Find where the given text appears and provide that cell's center as (X, Y) coordinate. 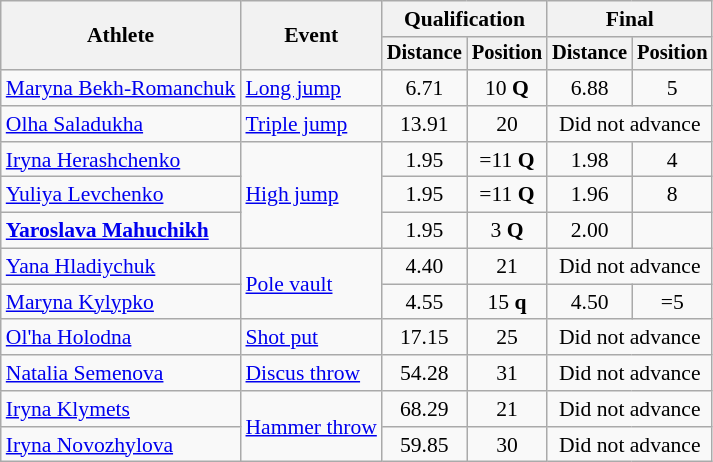
Long jump (310, 88)
Qualification (464, 19)
6.88 (590, 88)
31 (507, 373)
54.28 (424, 373)
10 Q (507, 88)
20 (507, 124)
3 Q (507, 231)
1.98 (590, 160)
4.50 (590, 302)
Yaroslava Mahuchikh (121, 231)
25 (507, 338)
Maryna Bekh-Romanchuk (121, 88)
4.55 (424, 302)
Iryna Klymets (121, 409)
Triple jump (310, 124)
2.00 (590, 231)
4.40 (424, 267)
15 q (507, 302)
Yana Hladiychuk (121, 267)
6.71 (424, 88)
Shot put (310, 338)
4 (672, 160)
8 (672, 195)
13.91 (424, 124)
Athlete (121, 36)
17.15 (424, 338)
Event (310, 36)
Iryna Herashchenko (121, 160)
5 (672, 88)
Yuliya Levchenko (121, 195)
68.29 (424, 409)
Maryna Kylypko (121, 302)
Discus throw (310, 373)
Ol'ha Holodna (121, 338)
1.96 (590, 195)
Pole vault (310, 284)
Final (630, 19)
=5 (672, 302)
Olha Saladukha (121, 124)
Hammer throw (310, 426)
Natalia Semenova (121, 373)
High jump (310, 196)
